Extract the (X, Y) coordinate from the center of the cell holding the provided text.  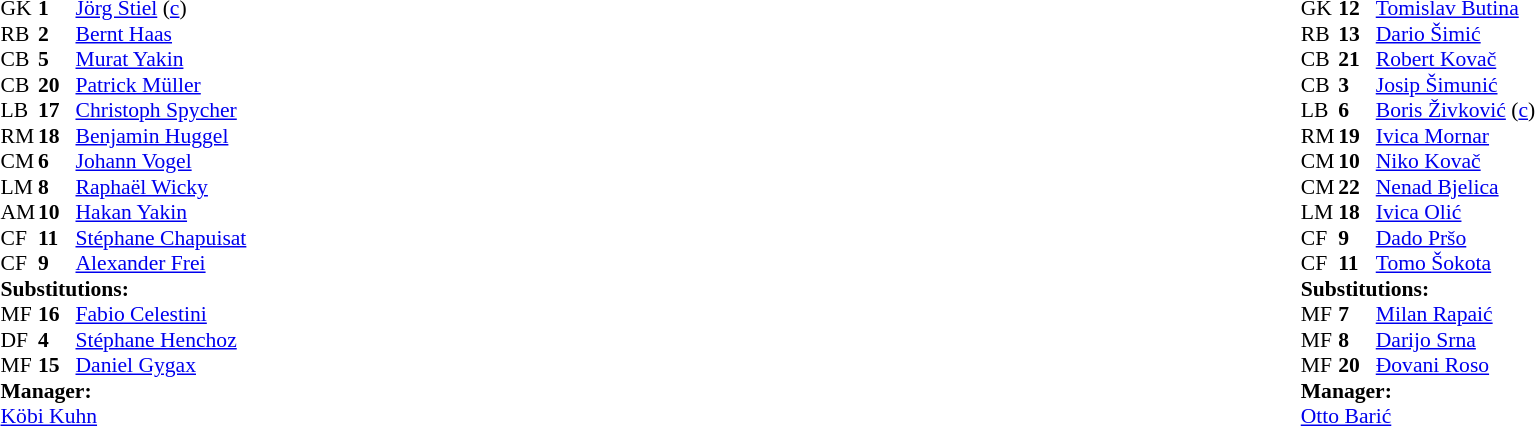
DF (19, 340)
Tomo Šokota (1456, 263)
AM (19, 213)
Stéphane Henchoz (162, 340)
Josip Šimunić (1456, 85)
Đovani Roso (1456, 365)
5 (57, 59)
16 (57, 315)
15 (57, 365)
Hakan Yakin (162, 213)
13 (1357, 34)
22 (1357, 187)
Raphaël Wicky (162, 187)
Murat Yakin (162, 59)
Ivica Mornar (1456, 136)
Milan Rapaić (1456, 315)
Dario Šimić (1456, 34)
21 (1357, 59)
Johann Vogel (162, 161)
7 (1357, 315)
Fabio Celestini (162, 315)
Robert Kovač (1456, 59)
19 (1357, 136)
Nenad Bjelica (1456, 187)
Christoph Spycher (162, 111)
Daniel Gygax (162, 365)
Niko Kovač (1456, 161)
4 (57, 340)
Boris Živković (c) (1456, 111)
Ivica Olić (1456, 213)
Alexander Frei (162, 263)
3 (1357, 85)
Patrick Müller (162, 85)
2 (57, 34)
Stéphane Chapuisat (162, 238)
Bernt Haas (162, 34)
Benjamin Huggel (162, 136)
Darijo Srna (1456, 340)
17 (57, 111)
Dado Pršo (1456, 238)
